Identify which cell holds the provided text, then report its [x, y] central coordinate. 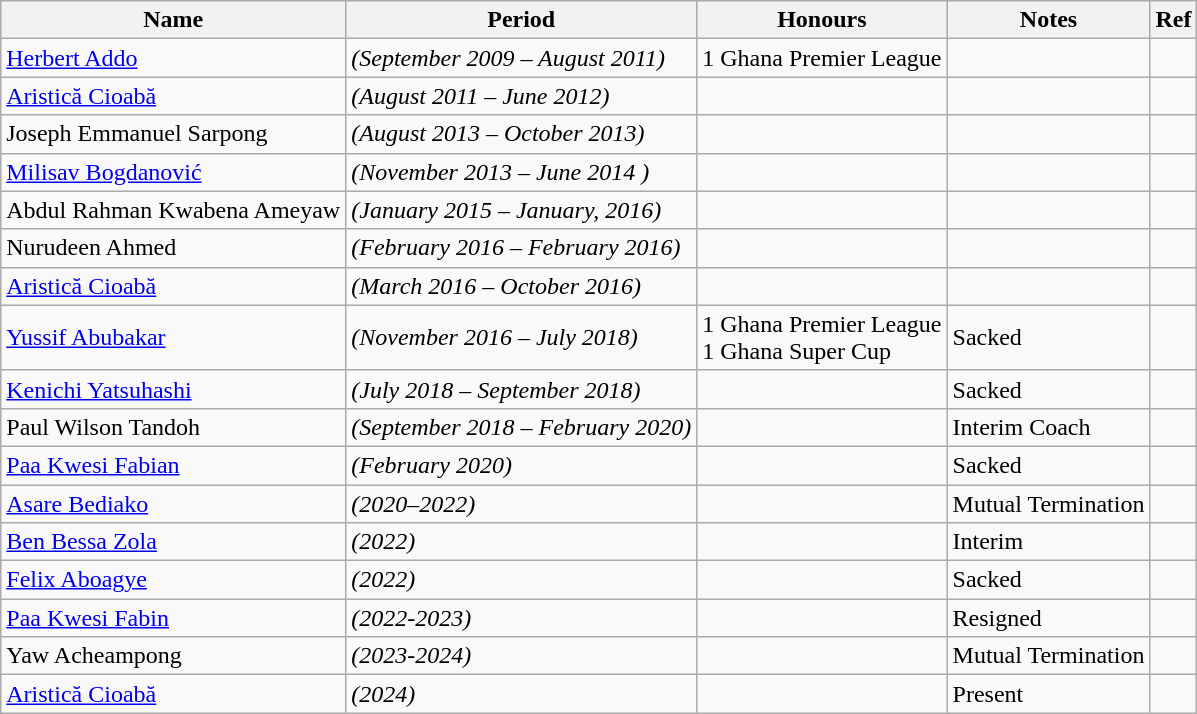
Honours [822, 20]
Paul Wilson Tandoh [174, 427]
Present [1048, 694]
Asare Bediako [174, 503]
Yussif Abubakar [174, 338]
(March 2016 – October 2016) [522, 286]
Abdul Rahman Kwabena Ameyaw [174, 210]
Kenichi Yatsuhashi [174, 389]
1 Ghana Premier League1 Ghana Super Cup [822, 338]
Ref [1174, 20]
Felix Aboagye [174, 580]
(September 2009 – August 2011) [522, 58]
(July 2018 – September 2018) [522, 389]
Yaw Acheampong [174, 656]
Paa Kwesi Fabin [174, 618]
(January 2015 – January, 2016) [522, 210]
(November 2016 – July 2018) [522, 338]
Herbert Addo [174, 58]
(2023-2024) [522, 656]
1 Ghana Premier League [822, 58]
(November 2013 – June 2014 ) [522, 172]
Ben Bessa Zola [174, 542]
(August 2011 – June 2012) [522, 96]
(September 2018 – February 2020) [522, 427]
Interim Coach [1048, 427]
Period [522, 20]
Notes [1048, 20]
(February 2016 – February 2016) [522, 248]
Interim [1048, 542]
(2022-2023) [522, 618]
(February 2020) [522, 465]
Nurudeen Ahmed [174, 248]
(August 2013 – October 2013) [522, 134]
Resigned [1048, 618]
Joseph Emmanuel Sarpong [174, 134]
(2024) [522, 694]
Milisav Bogdanović [174, 172]
(2020–2022) [522, 503]
Name [174, 20]
Paa Kwesi Fabian [174, 465]
